Provide the [X, Y] coordinate of the cell's center where the given text is located.  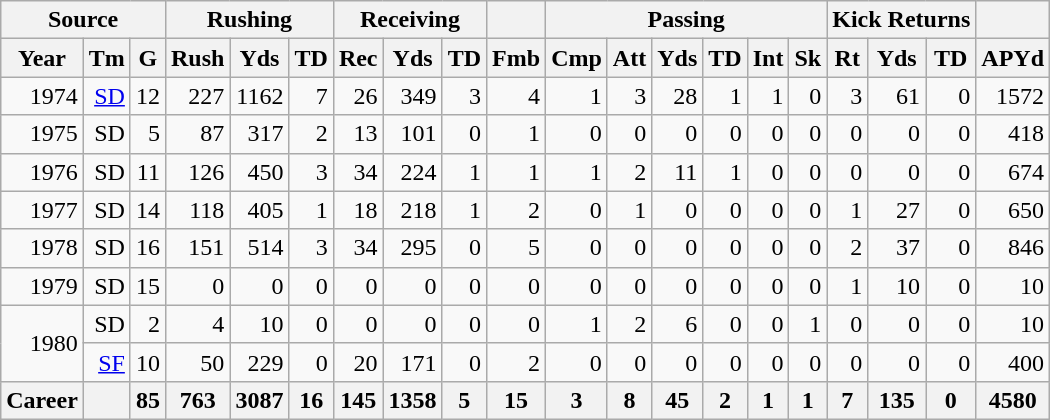
135 [897, 400]
674 [1013, 172]
224 [412, 172]
118 [197, 210]
APYd [1013, 58]
650 [1013, 210]
418 [1013, 134]
1977 [42, 210]
Att [629, 58]
45 [678, 400]
1975 [42, 134]
50 [197, 362]
1974 [42, 96]
12 [148, 96]
61 [897, 96]
28 [678, 96]
400 [1013, 362]
18 [358, 210]
171 [412, 362]
Year [42, 58]
295 [412, 248]
1358 [412, 400]
101 [412, 134]
Cmp [577, 58]
450 [260, 172]
Career [42, 400]
Rush [197, 58]
1162 [260, 96]
6 [678, 324]
Passing [686, 20]
1979 [42, 286]
317 [260, 134]
126 [197, 172]
Fmb [516, 58]
151 [197, 248]
Rt [848, 58]
1976 [42, 172]
4580 [1013, 400]
Sk [808, 58]
763 [197, 400]
Rushing [249, 20]
Receiving [410, 20]
145 [358, 400]
87 [197, 134]
Source [84, 20]
26 [358, 96]
3087 [260, 400]
227 [197, 96]
Tm [106, 58]
218 [412, 210]
514 [260, 248]
37 [897, 248]
14 [148, 210]
846 [1013, 248]
Rec [358, 58]
20 [358, 362]
SF [106, 362]
13 [358, 134]
1978 [42, 248]
349 [412, 96]
1980 [42, 343]
1572 [1013, 96]
229 [260, 362]
405 [260, 210]
27 [897, 210]
G [148, 58]
Int [768, 58]
8 [629, 400]
85 [148, 400]
Kick Returns [902, 20]
